Output the (x, y) coordinate of the center of the cell containing the given text.  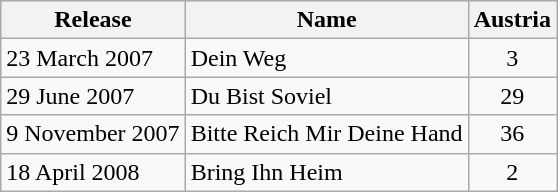
29 (512, 96)
Du Bist Soviel (326, 96)
Dein Weg (326, 58)
29 June 2007 (93, 96)
9 November 2007 (93, 134)
Bitte Reich Mir Deine Hand (326, 134)
36 (512, 134)
Name (326, 20)
Release (93, 20)
2 (512, 172)
3 (512, 58)
18 April 2008 (93, 172)
Austria (512, 20)
23 March 2007 (93, 58)
Bring Ihn Heim (326, 172)
